Identify which cell holds the provided text, then report its [X, Y] central coordinate. 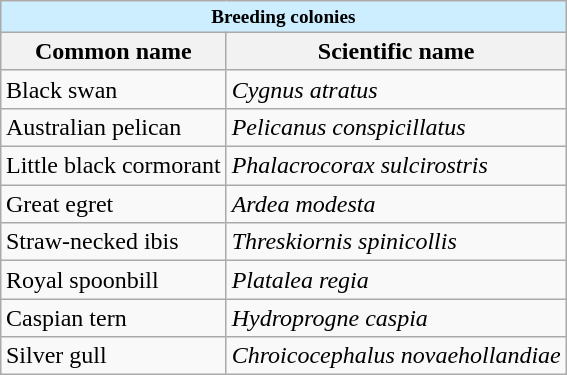
Black swan [113, 89]
Hydroprogne caspia [396, 318]
Scientific name [396, 51]
Great egret [113, 204]
Threskiornis spinicollis [396, 242]
Common name [113, 51]
Platalea regia [396, 280]
Phalacrocorax sulcirostris [396, 166]
Straw-necked ibis [113, 242]
Little black cormorant [113, 166]
Pelicanus conspicillatus [396, 128]
Ardea modesta [396, 204]
Cygnus atratus [396, 89]
Caspian tern [113, 318]
Silver gull [113, 356]
Royal spoonbill [113, 280]
Chroicocephalus novaehollandiae [396, 356]
Australian pelican [113, 128]
Breeding colonies [283, 17]
